Find where the given text appears and provide that cell's center as (X, Y) coordinate. 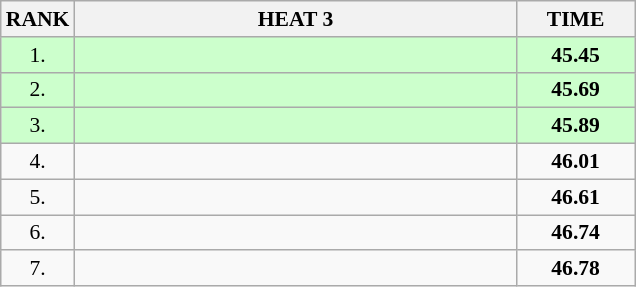
TIME (576, 19)
1. (38, 55)
46.74 (576, 233)
7. (38, 269)
46.78 (576, 269)
46.61 (576, 197)
HEAT 3 (295, 19)
5. (38, 197)
45.69 (576, 90)
45.89 (576, 126)
2. (38, 90)
6. (38, 233)
RANK (38, 19)
4. (38, 162)
3. (38, 126)
46.01 (576, 162)
45.45 (576, 55)
